Provide the [x, y] coordinate of the cell's center where the given text is located.  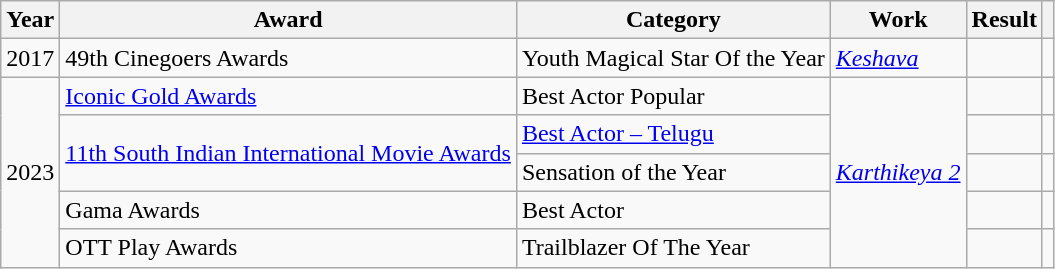
Best Actor Popular [673, 96]
Category [673, 20]
Trailblazer Of The Year [673, 248]
2017 [30, 58]
11th South Indian International Movie Awards [288, 153]
Keshava [898, 58]
Best Actor [673, 210]
Result [1004, 20]
Iconic Gold Awards [288, 96]
2023 [30, 172]
Gama Awards [288, 210]
Youth Magical Star Of the Year [673, 58]
49th Cinegoers Awards [288, 58]
OTT Play Awards [288, 248]
Work [898, 20]
Sensation of the Year [673, 172]
Best Actor – Telugu [673, 134]
Karthikeya 2 [898, 172]
Award [288, 20]
Year [30, 20]
